Provide the [x, y] coordinate of the cell's center where the given text is located.  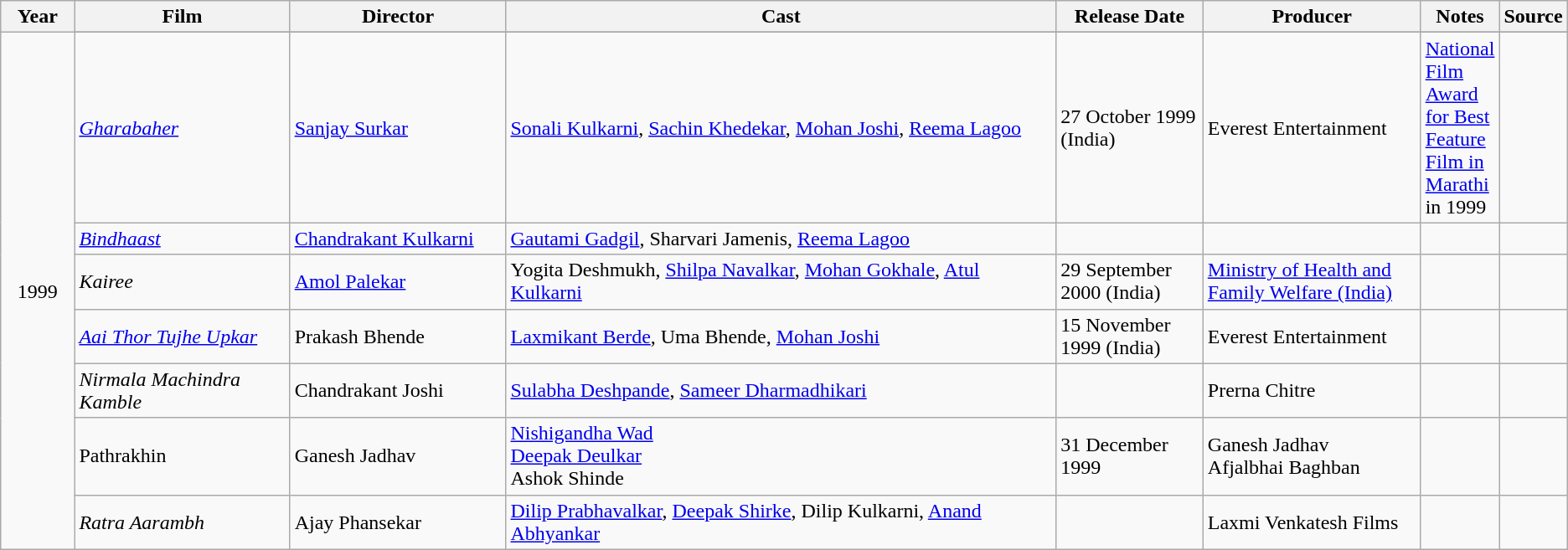
Ratra Aarambh [183, 522]
Chandrakant Joshi [398, 390]
Amol Palekar [398, 281]
Kairee [183, 281]
Producer [1312, 17]
Dilip Prabhavalkar, Deepak Shirke, Dilip Kulkarni, Anand Abhyankar [781, 522]
Ministry of Health and Family Welfare (India) [1312, 281]
1999 [38, 291]
Nishigandha WadDeepak DeulkarAshok Shinde [781, 456]
Prerna Chitre [1312, 390]
Film [183, 17]
Year [38, 17]
Gautami Gadgil, Sharvari Jamenis, Reema Lagoo [781, 239]
Notes [1460, 17]
Source [1533, 17]
Chandrakant Kulkarni [398, 239]
Director [398, 17]
Ganesh Jadhav [398, 456]
Nirmala Machindra Kamble [183, 390]
Laxmi Venkatesh Films [1312, 522]
National Film Award for Best Feature Film in Marathi in 1999 [1460, 127]
Cast [781, 17]
27 October 1999 (India) [1130, 127]
Laxmikant Berde, Uma Bhende, Mohan Joshi [781, 337]
Bindhaast [183, 239]
Yogita Deshmukh, Shilpa Navalkar, Mohan Gokhale, Atul Kulkarni [781, 281]
Pathrakhin [183, 456]
Aai Thor Tujhe Upkar [183, 337]
Release Date [1130, 17]
Gharabaher [183, 127]
29 September 2000 (India) [1130, 281]
15 November 1999 (India) [1130, 337]
Ajay Phansekar [398, 522]
Sulabha Deshpande, Sameer Dharmadhikari [781, 390]
Sanjay Surkar [398, 127]
Ganesh JadhavAfjalbhai Baghban [1312, 456]
31 December 1999 [1130, 456]
Sonali Kulkarni, Sachin Khedekar, Mohan Joshi, Reema Lagoo [781, 127]
Prakash Bhende [398, 337]
